Detect which cell encompasses the target text, then output its (x, y) center coordinate. 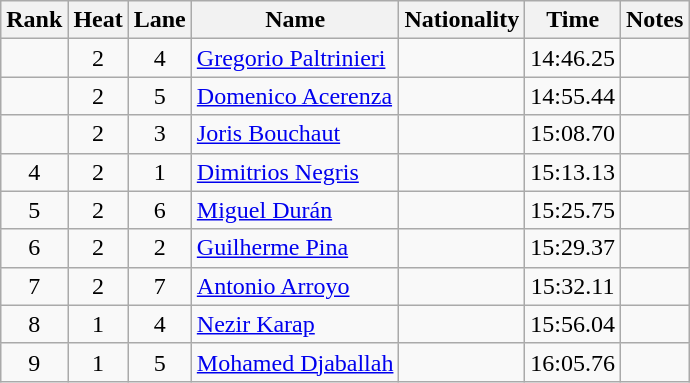
Rank (34, 20)
15:08.70 (573, 134)
Lane (160, 20)
16:05.76 (573, 362)
Nationality (462, 20)
Time (573, 20)
Miguel Durán (295, 210)
Gregorio Paltrinieri (295, 58)
Notes (654, 20)
14:55.44 (573, 96)
Name (295, 20)
Nezir Karap (295, 324)
8 (34, 324)
3 (160, 134)
Dimitrios Negris (295, 172)
15:32.11 (573, 286)
Guilherme Pina (295, 248)
Mohamed Djaballah (295, 362)
Heat (98, 20)
Domenico Acerenza (295, 96)
15:56.04 (573, 324)
Joris Bouchaut (295, 134)
9 (34, 362)
15:13.13 (573, 172)
Antonio Arroyo (295, 286)
15:25.75 (573, 210)
14:46.25 (573, 58)
15:29.37 (573, 248)
